Pinpoint the cell where the given text exists, returning its (X, Y) midpoint coordinate. 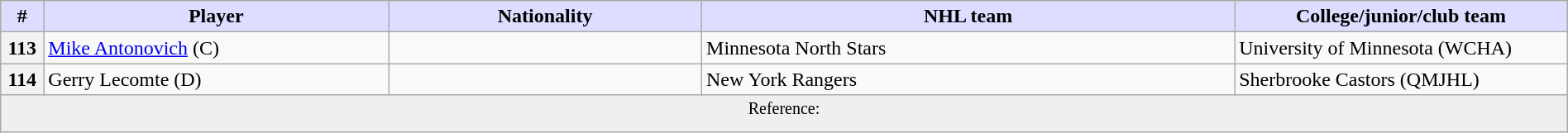
New York Rangers (968, 79)
# (22, 17)
Minnesota North Stars (968, 48)
Reference: (784, 114)
Nationality (546, 17)
Gerry Lecomte (D) (217, 79)
Sherbrooke Castors (QMJHL) (1401, 79)
114 (22, 79)
Mike Antonovich (C) (217, 48)
NHL team (968, 17)
Player (217, 17)
College/junior/club team (1401, 17)
University of Minnesota (WCHA) (1401, 48)
113 (22, 48)
